Capture the cell that displays the provided text and extract its (x, y) central coordinate. 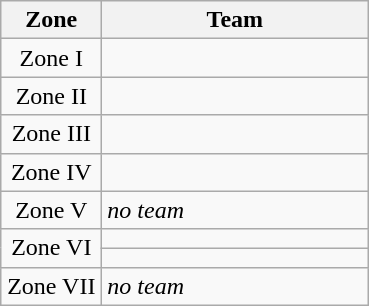
Team (235, 20)
Zone II (52, 96)
Zone I (52, 58)
Zone III (52, 134)
Zone (52, 20)
Zone VI (52, 248)
Zone IV (52, 172)
Zone VII (52, 286)
Zone V (52, 210)
